Capture the cell that displays the provided text and extract its (x, y) central coordinate. 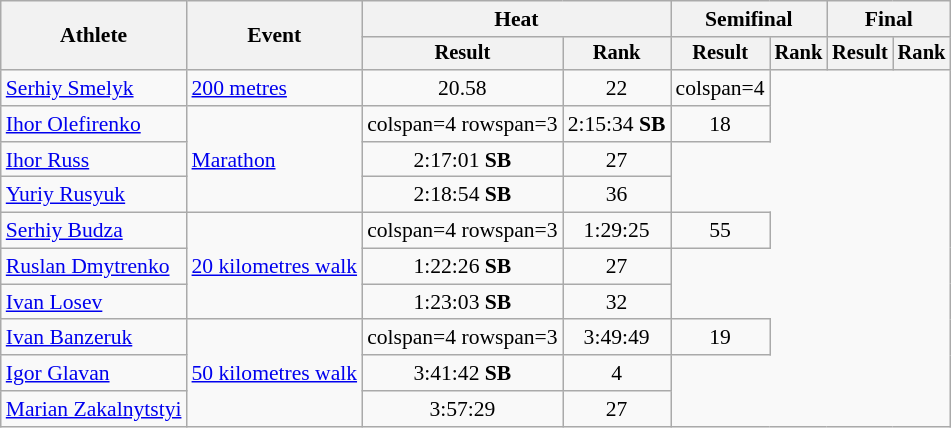
Yuriy Rusyuk (94, 195)
1:22:26 SB (462, 267)
Serhiy Smelyk (94, 88)
3:41:42 SB (462, 373)
Final (888, 19)
Ivan Losev (94, 302)
3:57:29 (462, 409)
2:17:01 SB (462, 160)
22 (617, 88)
Athlete (94, 36)
Marathon (275, 160)
Marian Zakalnytstyi (94, 409)
3:49:49 (617, 338)
Serhiy Budza (94, 231)
2:18:54 SB (462, 195)
4 (617, 373)
Igor Glavan (94, 373)
1:23:03 SB (462, 302)
18 (720, 124)
Heat (516, 19)
19 (720, 338)
Ihor Olefirenko (94, 124)
20 kilometres walk (275, 266)
1:29:25 (617, 231)
55 (720, 231)
Semifinal (750, 19)
2:15:34 SB (617, 124)
Ivan Banzeruk (94, 338)
20.58 (462, 88)
Ihor Russ (94, 160)
Event (275, 36)
200 metres (275, 88)
50 kilometres walk (275, 374)
Ruslan Dmytrenko (94, 267)
36 (617, 195)
colspan=4 (720, 88)
32 (617, 302)
